Find where the given text appears and provide that cell's center as [X, Y] coordinate. 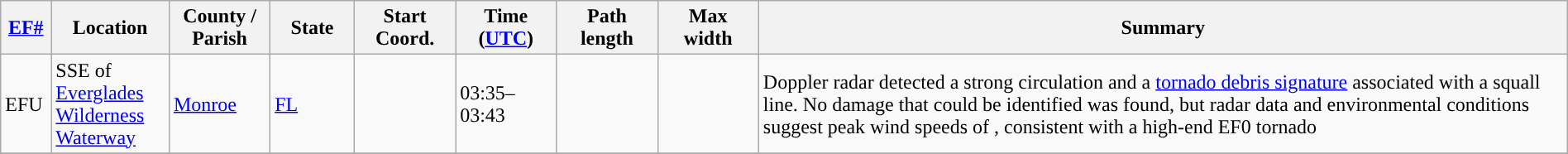
County / Parish [219, 28]
Path length [607, 28]
Location [111, 28]
Monroe [219, 104]
Time (UTC) [506, 28]
State [313, 28]
FL [313, 104]
SSE of Everglades Wilderness Waterway [111, 104]
EF# [26, 28]
03:35–03:43 [506, 104]
Max width [708, 28]
Start Coord. [404, 28]
Summary [1163, 28]
EFU [26, 104]
